Determine the [x, y] coordinate at the center of the cell enclosing the given text.  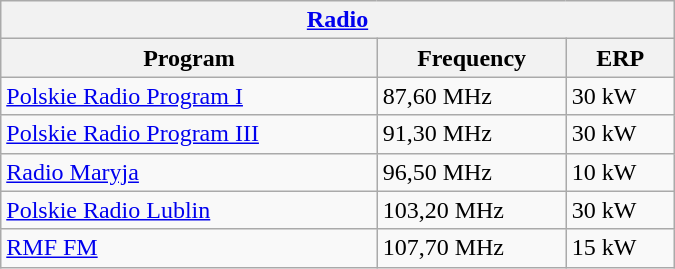
10 kW [620, 172]
87,60 MHz [472, 96]
15 kW [620, 248]
RMF FM [189, 248]
Polskie Radio Program I [189, 96]
107,70 MHz [472, 248]
Polskie Radio Lublin [189, 210]
Program [189, 58]
Radio [338, 20]
96,50 MHz [472, 172]
Radio Maryja [189, 172]
ERP [620, 58]
91,30 MHz [472, 134]
Polskie Radio Program III [189, 134]
Frequency [472, 58]
103,20 MHz [472, 210]
